Capture the cell that displays the provided text and extract its (x, y) central coordinate. 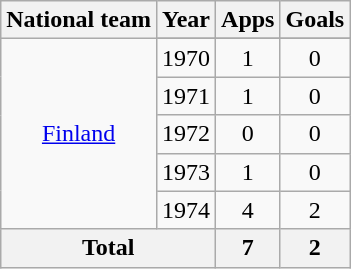
1970 (186, 58)
Apps (248, 20)
1974 (186, 210)
National team (79, 20)
7 (248, 248)
1973 (186, 172)
Goals (315, 20)
Year (186, 20)
1971 (186, 96)
Total (108, 248)
4 (248, 210)
1972 (186, 134)
Finland (79, 134)
